Return the [X, Y] coordinate for the center point of the cell that contains the specified text.  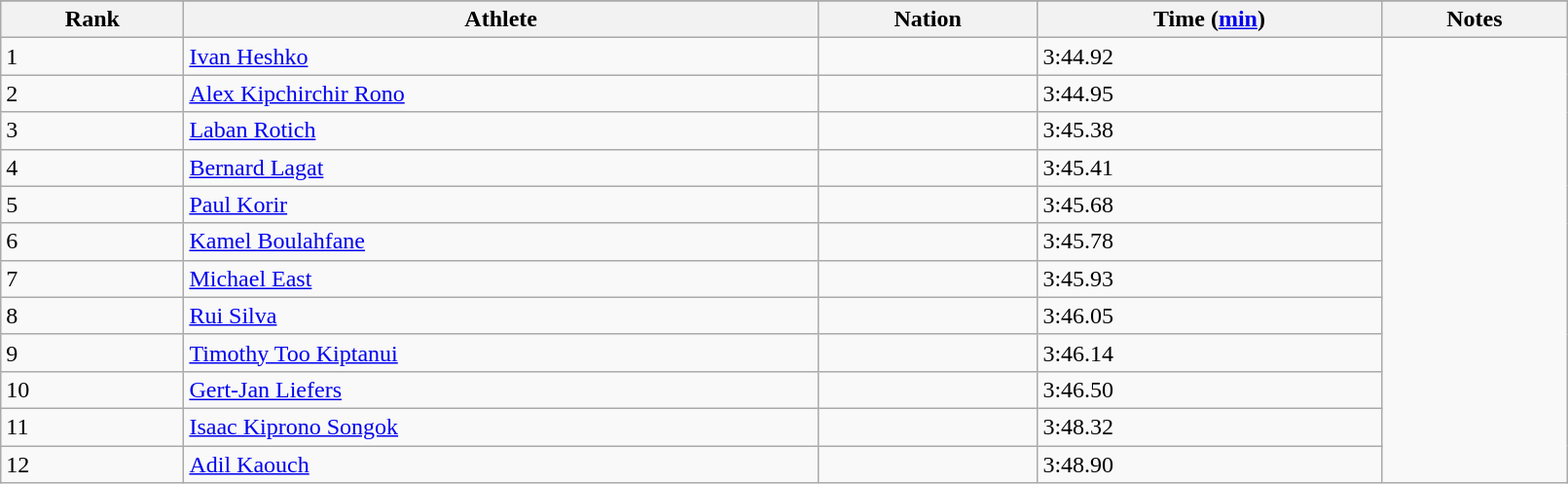
3:45.93 [1209, 279]
Gert-Jan Liefers [501, 390]
Nation [927, 19]
2 [92, 93]
Athlete [501, 19]
12 [92, 465]
11 [92, 427]
3:45.68 [1209, 205]
3:46.05 [1209, 316]
3 [92, 130]
Ivan Heshko [501, 56]
6 [92, 242]
5 [92, 205]
3:48.32 [1209, 427]
Isaac Kiprono Songok [501, 427]
3:45.38 [1209, 130]
7 [92, 279]
3:44.92 [1209, 56]
Timothy Too Kiptanui [501, 353]
3:44.95 [1209, 93]
Bernard Lagat [501, 168]
9 [92, 353]
Adil Kaouch [501, 465]
Time (min) [1209, 19]
10 [92, 390]
Michael East [501, 279]
Notes [1475, 19]
Paul Korir [501, 205]
3:46.14 [1209, 353]
1 [92, 56]
Rui Silva [501, 316]
Laban Rotich [501, 130]
8 [92, 316]
3:46.50 [1209, 390]
3:48.90 [1209, 465]
4 [92, 168]
Kamel Boulahfane [501, 242]
3:45.41 [1209, 168]
Rank [92, 19]
3:45.78 [1209, 242]
Alex Kipchirchir Rono [501, 93]
